Scan for the cell matching the given text and deliver its (X, Y) coordinate at center. 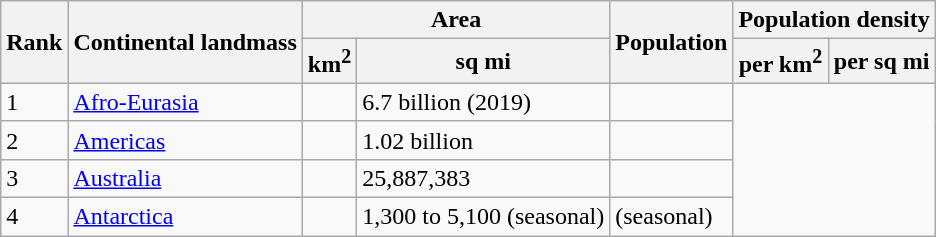
km2 (329, 62)
Population density (834, 20)
Antarctica (185, 217)
Rank (34, 42)
25,887,383 (484, 178)
1,300 to 5,100 (seasonal) (484, 217)
1 (34, 102)
1.02 billion (484, 140)
(seasonal) (672, 217)
2 (34, 140)
sq mi (484, 62)
Australia (185, 178)
3 (34, 178)
Population (672, 42)
Americas (185, 140)
4 (34, 217)
per km2 (780, 62)
Area (456, 20)
Afro-Eurasia (185, 102)
6.7 billion (2019) (484, 102)
Continental landmass (185, 42)
per sq mi (882, 62)
